Return (X, Y) of the center of cell containing provided text 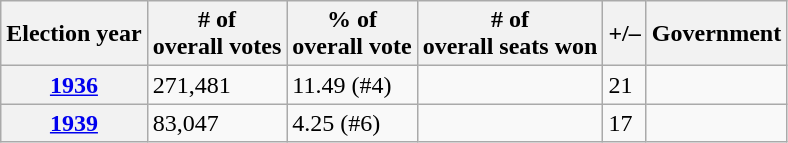
Election year (74, 34)
Government (716, 34)
+/– (624, 34)
1939 (74, 123)
83,047 (217, 123)
# ofoverall votes (217, 34)
# ofoverall seats won (510, 34)
271,481 (217, 85)
4.25 (#6) (352, 123)
11.49 (#4) (352, 85)
21 (624, 85)
1936 (74, 85)
17 (624, 123)
% ofoverall vote (352, 34)
